Pinpoint the cell where the given text exists, returning its [x, y] midpoint coordinate. 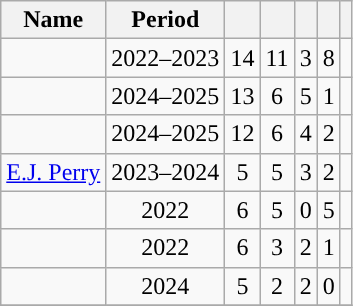
2024 [166, 286]
13 [242, 96]
Name [54, 20]
12 [242, 134]
2023–2024 [166, 172]
2022–2023 [166, 58]
11 [277, 58]
E.J. Perry [54, 172]
4 [306, 134]
14 [242, 58]
8 [328, 58]
Period [166, 20]
